Determine the (x, y) coordinate at the center of the cell enclosing the given text.  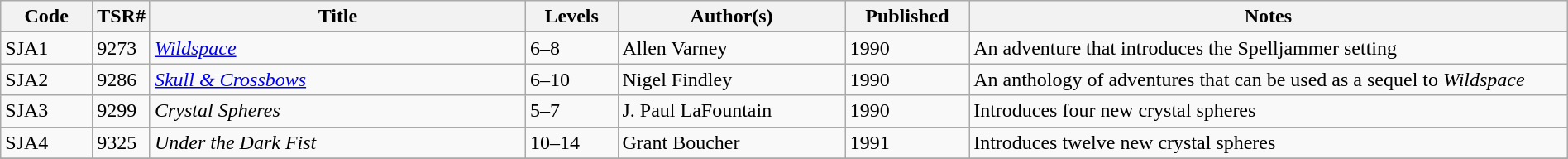
An anthology of adventures that can be used as a sequel to Wildspace (1269, 79)
Author(s) (731, 17)
Code (46, 17)
Allen Varney (731, 48)
Notes (1269, 17)
Crystal Spheres (337, 111)
Under the Dark Fist (337, 142)
5–7 (571, 111)
9286 (122, 79)
9273 (122, 48)
10–14 (571, 142)
TSR# (122, 17)
SJA2 (46, 79)
Wildspace (337, 48)
Levels (571, 17)
SJA1 (46, 48)
Title (337, 17)
J. Paul LaFountain (731, 111)
6–8 (571, 48)
Grant Boucher (731, 142)
Nigel Findley (731, 79)
1991 (906, 142)
9325 (122, 142)
Skull & Crossbows (337, 79)
SJA3 (46, 111)
SJA4 (46, 142)
6–10 (571, 79)
An adventure that introduces the Spelljammer setting (1269, 48)
Published (906, 17)
Introduces twelve new crystal spheres (1269, 142)
Introduces four new crystal spheres (1269, 111)
9299 (122, 111)
